Find where the given text appears and provide that cell's center as (X, Y) coordinate. 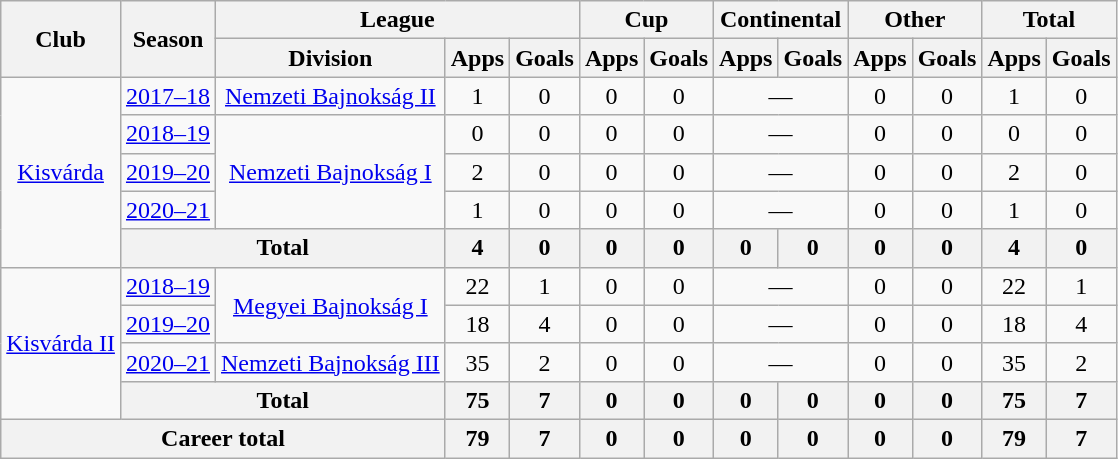
Cup (646, 20)
Nemzeti Bajnokság III (331, 362)
League (398, 20)
Kisvárda II (61, 343)
Other (915, 20)
Nemzeti Bajnokság I (331, 172)
Nemzeti Bajnokság II (331, 96)
2017–18 (168, 96)
Career total (223, 438)
Megyei Bajnokság I (331, 305)
Club (61, 39)
Continental (781, 20)
Season (168, 39)
Division (331, 58)
Kisvárda (61, 172)
